Locate the cell with the specified text and output its (x, y) center coordinate. 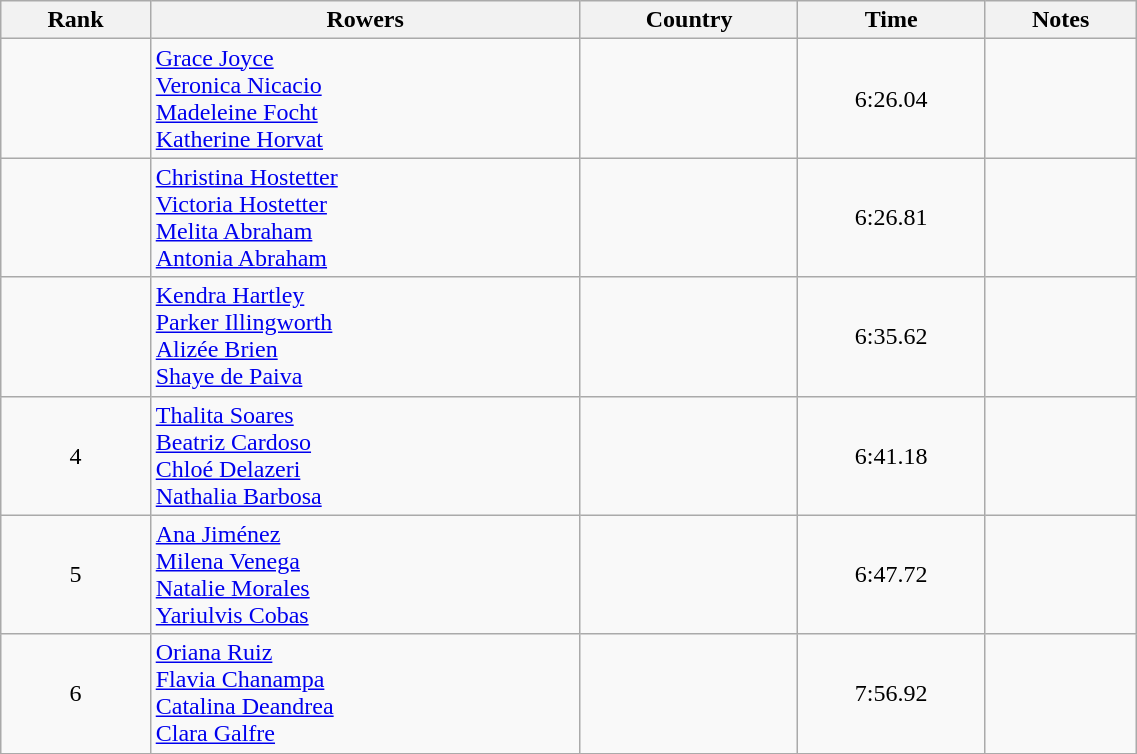
Grace JoyceVeronica NicacioMadeleine FochtKatherine Horvat (365, 98)
6 (76, 694)
Thalita SoaresBeatriz CardosoChloé DelazeriNathalia Barbosa (365, 456)
Oriana RuizFlavia ChanampaCatalina DeandreaClara Galfre (365, 694)
Kendra HartleyParker IllingworthAlizée BrienShaye de Paiva (365, 336)
6:41.18 (892, 456)
Christina HostetterVictoria HostetterMelita AbrahamAntonia Abraham (365, 218)
Time (892, 20)
Country (689, 20)
Rank (76, 20)
6:47.72 (892, 574)
6:35.62 (892, 336)
Ana JiménezMilena VenegaNatalie MoralesYariulvis Cobas (365, 574)
5 (76, 574)
6:26.81 (892, 218)
Notes (1060, 20)
4 (76, 456)
Rowers (365, 20)
6:26.04 (892, 98)
7:56.92 (892, 694)
